Capture the cell that displays the provided text and extract its (x, y) central coordinate. 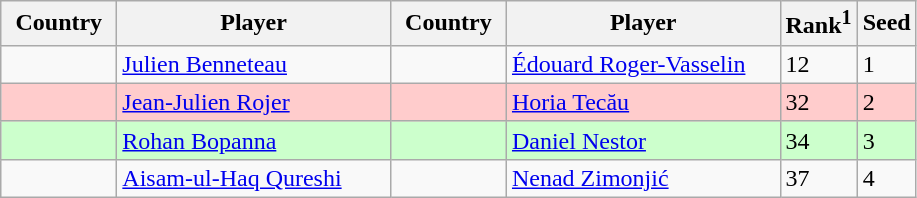
Jean-Julien Rojer (254, 102)
Julien Benneteau (254, 64)
Rank1 (818, 24)
Daniel Nestor (643, 140)
4 (886, 178)
32 (818, 102)
Seed (886, 24)
Nenad Zimonjić (643, 178)
3 (886, 140)
Rohan Bopanna (254, 140)
Horia Tecău (643, 102)
12 (818, 64)
1 (886, 64)
34 (818, 140)
37 (818, 178)
Aisam-ul-Haq Qureshi (254, 178)
2 (886, 102)
Édouard Roger-Vasselin (643, 64)
